Scan for the cell matching the given text and deliver its (X, Y) coordinate at center. 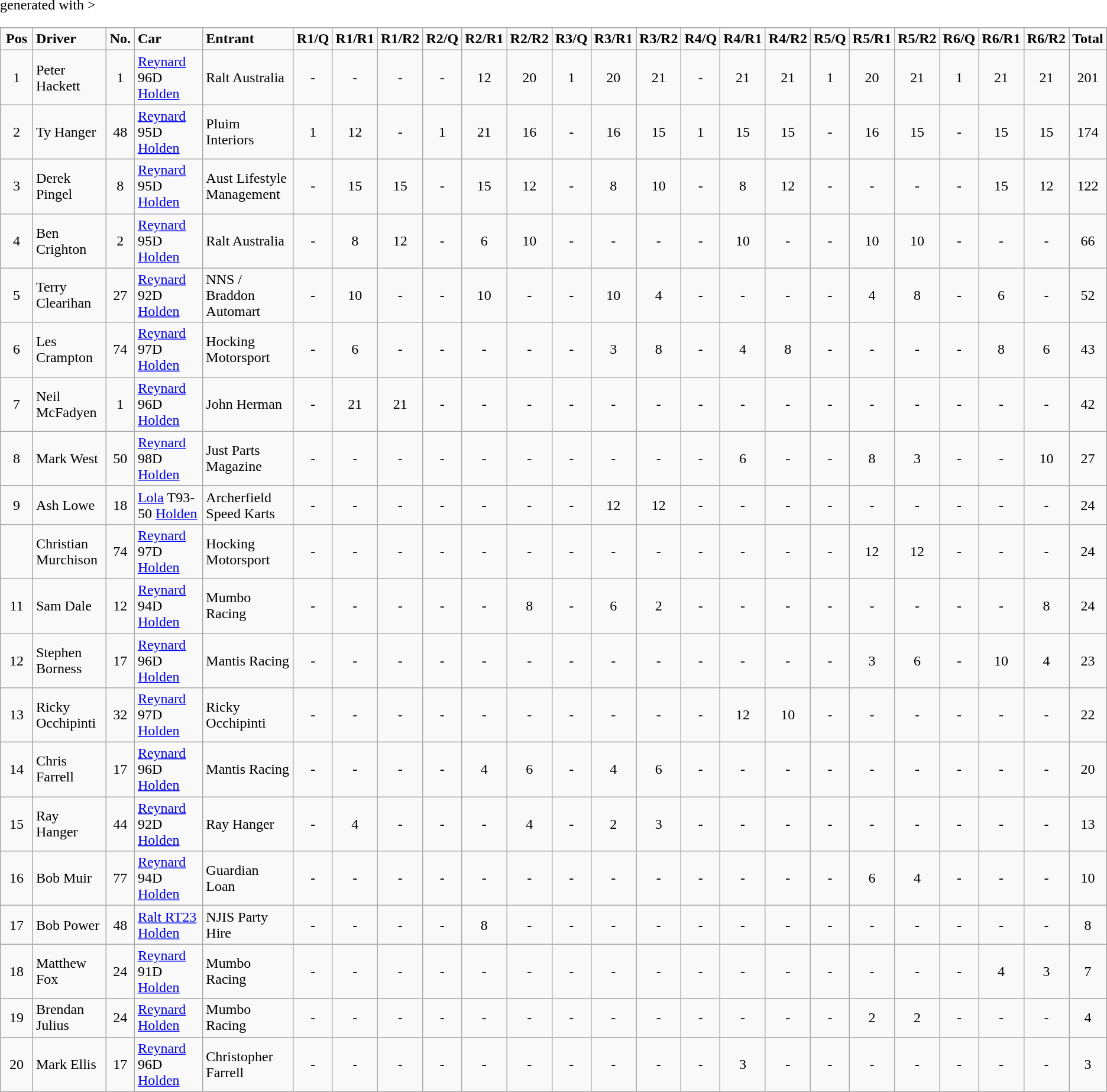
122 (1088, 186)
Christian Murchison (69, 551)
Car (168, 39)
NNS / Braddon Automart (248, 295)
Bob Power (69, 925)
Pos (17, 39)
23 (1088, 660)
Ben Crighton (69, 241)
R2/R2 (529, 39)
R3/R1 (613, 39)
R4/R1 (743, 39)
R1/R2 (400, 39)
32 (120, 715)
9 (17, 505)
R4/R2 (788, 39)
Matthew Fox (69, 971)
Total (1088, 39)
Neil McFadyen (69, 404)
14 (17, 770)
R1/R1 (355, 39)
Stephen Borness (69, 660)
Pluim Interiors (248, 132)
Sam Dale (69, 606)
Lola T93-50 Holden (168, 505)
Reynard Holden (168, 1017)
Chris Farrell (69, 770)
Ralt RT23 Holden (168, 925)
Reynard 91D Holden (168, 971)
Bob Muir (69, 878)
Mark West (69, 458)
Archerfield Speed Karts (248, 505)
66 (1088, 241)
John Herman (248, 404)
50 (120, 458)
Entrant (248, 39)
R3/R2 (659, 39)
R6/Q (959, 39)
Just Parts Magazine (248, 458)
R6/R2 (1046, 39)
No. (120, 39)
11 (17, 606)
R2/Q (442, 39)
5 (17, 295)
R6/R1 (1001, 39)
Driver (69, 39)
174 (1088, 132)
NJIS Party Hire (248, 925)
R2/R1 (484, 39)
R4/Q (701, 39)
Derek Pingel (69, 186)
22 (1088, 715)
201 (1088, 77)
52 (1088, 295)
43 (1088, 350)
Brendan Julius (69, 1017)
Mark Ellis (69, 1064)
Guardian Loan (248, 878)
44 (120, 824)
Ash Lowe (69, 505)
R5/R1 (872, 39)
R5/R2 (917, 39)
Reynard 98D Holden (168, 458)
R5/Q (830, 39)
Christopher Farrell (248, 1064)
Aust Lifestyle Management (248, 186)
Ty Hanger (69, 132)
Peter Hackett (69, 77)
77 (120, 878)
42 (1088, 404)
R3/Q (571, 39)
Terry Clearihan (69, 295)
19 (17, 1017)
R1/Q (313, 39)
Les Crampton (69, 350)
